Return (x, y) of the center of cell containing provided text 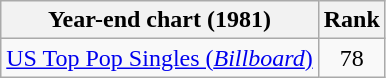
78 (352, 58)
US Top Pop Singles (Billboard) (160, 58)
Year-end chart (1981) (160, 20)
Rank (352, 20)
